Detect which cell encompasses the target text, then output its [X, Y] center coordinate. 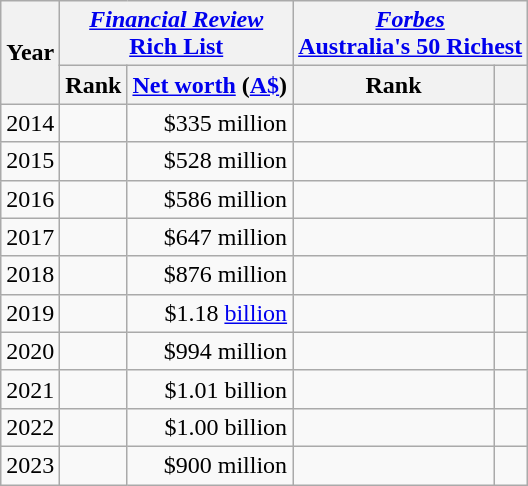
$900 million [210, 465]
$528 million [210, 161]
$1.18 billion [210, 313]
2022 [30, 427]
2019 [30, 313]
$876 million [210, 275]
2015 [30, 161]
$1.01 billion [210, 389]
2016 [30, 199]
2018 [30, 275]
2014 [30, 123]
2023 [30, 465]
$994 million [210, 351]
2020 [30, 351]
Net worth (A$) [210, 85]
2021 [30, 389]
$335 million [210, 123]
2017 [30, 237]
$586 million [210, 199]
Financial ReviewRich List [176, 34]
Year [30, 52]
$647 million [210, 237]
ForbesAustralia's 50 Richest [410, 34]
$1.00 billion [210, 427]
